Pinpoint the cell where the given text exists, returning its [X, Y] midpoint coordinate. 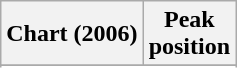
Peakposition [189, 34]
Chart (2006) [72, 34]
